Capture the cell that displays the provided text and extract its [X, Y] central coordinate. 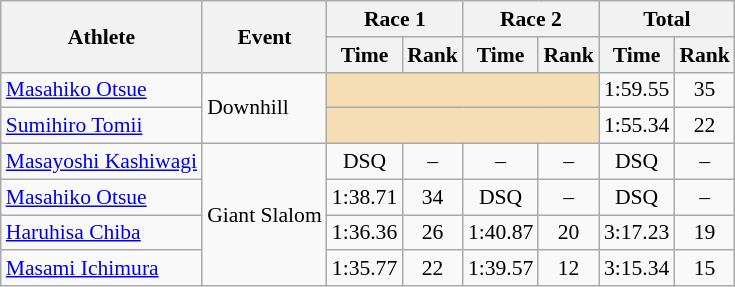
19 [704, 233]
Masami Ichimura [102, 269]
1:36.36 [364, 233]
20 [568, 233]
3:15.34 [636, 269]
1:55.34 [636, 126]
12 [568, 269]
Race 2 [531, 19]
1:38.71 [364, 197]
1:59.55 [636, 90]
Haruhisa Chiba [102, 233]
35 [704, 90]
1:35.77 [364, 269]
1:39.57 [500, 269]
Event [264, 36]
3:17.23 [636, 233]
15 [704, 269]
Downhill [264, 108]
Athlete [102, 36]
Total [667, 19]
Race 1 [395, 19]
34 [432, 197]
Sumihiro Tomii [102, 126]
1:40.87 [500, 233]
Giant Slalom [264, 215]
Masayoshi Kashiwagi [102, 162]
26 [432, 233]
